For the text-containing cell, return its midpoint in [x, y] coordinate format. 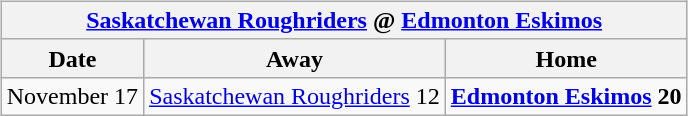
Home [566, 58]
Edmonton Eskimos 20 [566, 96]
Saskatchewan Roughriders 12 [295, 96]
Date [72, 58]
Away [295, 58]
November 17 [72, 96]
Saskatchewan Roughriders @ Edmonton Eskimos [344, 20]
